Determine the (X, Y) coordinate at the center of the cell enclosing the given text.  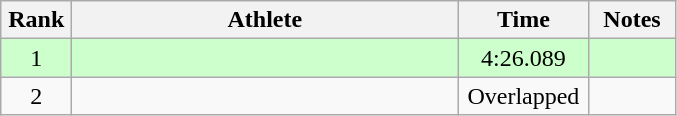
1 (36, 58)
Athlete (265, 20)
4:26.089 (524, 58)
2 (36, 96)
Overlapped (524, 96)
Time (524, 20)
Rank (36, 20)
Notes (632, 20)
